Determine the (X, Y) coordinate at the center of the cell enclosing the given text.  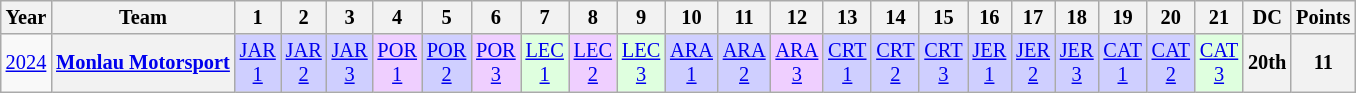
JER2 (1033, 63)
Year (26, 17)
10 (692, 17)
17 (1033, 17)
CRT2 (895, 63)
15 (943, 17)
14 (895, 17)
8 (593, 17)
CAT3 (1219, 63)
19 (1123, 17)
3 (350, 17)
JER1 (990, 63)
7 (545, 17)
2024 (26, 63)
2 (304, 17)
5 (446, 17)
CAT2 (1171, 63)
Points (1323, 17)
4 (398, 17)
21 (1219, 17)
CRT3 (943, 63)
JAR1 (258, 63)
LEC1 (545, 63)
Monlau Motorsport (143, 63)
ARA3 (798, 63)
JAR3 (350, 63)
9 (641, 17)
DC (1267, 17)
CAT1 (1123, 63)
LEC3 (641, 63)
POR2 (446, 63)
20th (1267, 63)
Team (143, 17)
CRT1 (847, 63)
12 (798, 17)
POR1 (398, 63)
ARA2 (744, 63)
POR3 (496, 63)
16 (990, 17)
18 (1077, 17)
13 (847, 17)
ARA1 (692, 63)
JER3 (1077, 63)
20 (1171, 17)
6 (496, 17)
JAR2 (304, 63)
1 (258, 17)
LEC2 (593, 63)
